Search for the cell housing the specified text and yield its [x, y] center coordinate. 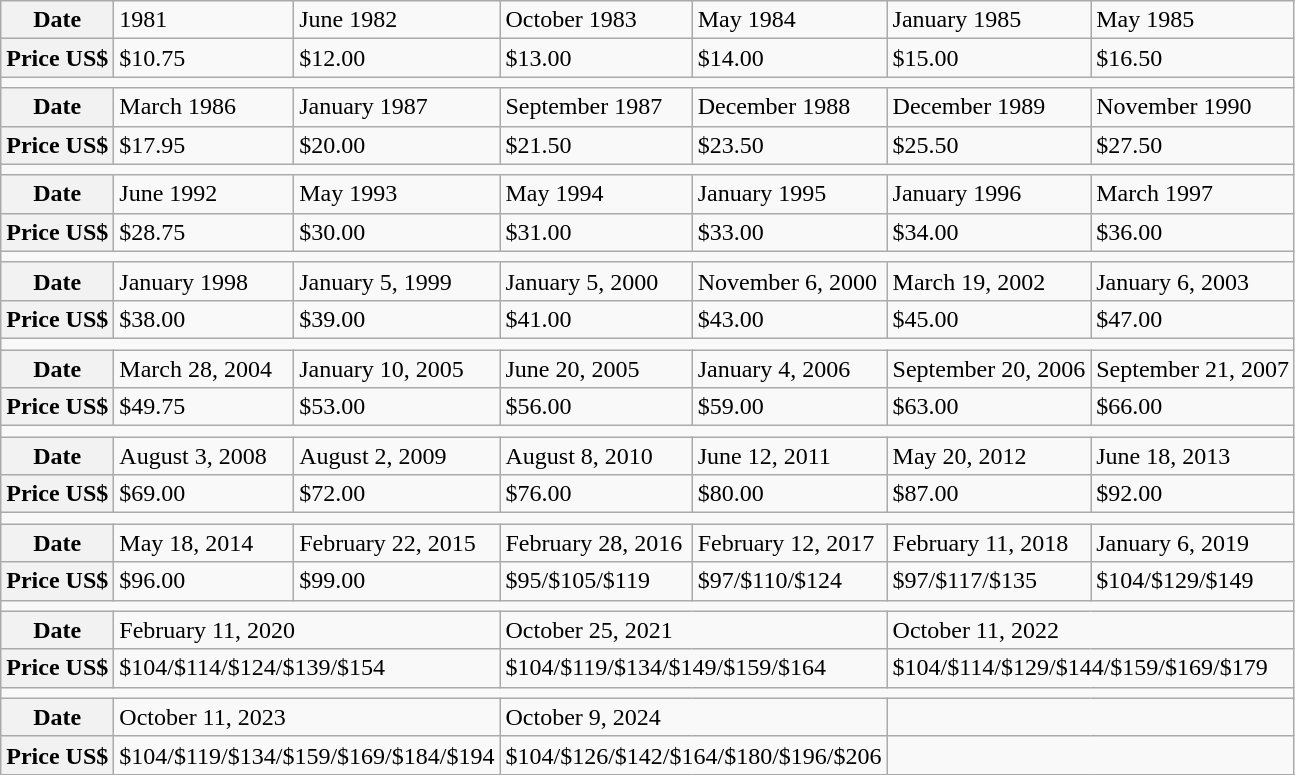
October 11, 2023 [307, 717]
November 1990 [1193, 107]
$41.00 [596, 319]
$25.50 [989, 145]
March 19, 2002 [989, 281]
June 12, 2011 [790, 456]
$39.00 [397, 319]
March 28, 2004 [204, 369]
August 2, 2009 [397, 456]
$53.00 [397, 407]
January 1998 [204, 281]
$38.00 [204, 319]
1981 [204, 20]
January 4, 2006 [790, 369]
$56.00 [596, 407]
February 12, 2017 [790, 543]
$92.00 [1193, 494]
$63.00 [989, 407]
$43.00 [790, 319]
$13.00 [596, 58]
February 11, 2018 [989, 543]
$104/$119/$134/$159/$169/$184/$194 [307, 755]
$10.75 [204, 58]
March 1986 [204, 107]
$16.50 [1193, 58]
$99.00 [397, 581]
January 1985 [989, 20]
January 6, 2019 [1193, 543]
January 10, 2005 [397, 369]
$80.00 [790, 494]
October 11, 2022 [1090, 630]
$30.00 [397, 232]
March 1997 [1193, 194]
$49.75 [204, 407]
$104/$114/$129/$144/$159/$169/$179 [1090, 668]
$97/$117/$135 [989, 581]
$104/$129/$149 [1193, 581]
June 18, 2013 [1193, 456]
January 6, 2003 [1193, 281]
$104/$119/$134/$149/$159/$164 [694, 668]
September 20, 2006 [989, 369]
$95/$105/$119 [596, 581]
October 25, 2021 [694, 630]
January 5, 1999 [397, 281]
$28.75 [204, 232]
August 3, 2008 [204, 456]
$31.00 [596, 232]
$76.00 [596, 494]
June 1992 [204, 194]
May 1993 [397, 194]
June 1982 [397, 20]
$87.00 [989, 494]
October 9, 2024 [694, 717]
$21.50 [596, 145]
$33.00 [790, 232]
$96.00 [204, 581]
May 1994 [596, 194]
$15.00 [989, 58]
$20.00 [397, 145]
December 1988 [790, 107]
January 1995 [790, 194]
June 20, 2005 [596, 369]
$66.00 [1193, 407]
May 1984 [790, 20]
January 1996 [989, 194]
January 5, 2000 [596, 281]
$47.00 [1193, 319]
February 28, 2016 [596, 543]
$36.00 [1193, 232]
$17.95 [204, 145]
$45.00 [989, 319]
$69.00 [204, 494]
May 1985 [1193, 20]
$12.00 [397, 58]
$34.00 [989, 232]
$72.00 [397, 494]
May 18, 2014 [204, 543]
August 8, 2010 [596, 456]
$104/$126/$142/$164/$180/$196/$206 [694, 755]
December 1989 [989, 107]
$14.00 [790, 58]
February 22, 2015 [397, 543]
September 1987 [596, 107]
$23.50 [790, 145]
$104/$114/$124/$139/$154 [307, 668]
February 11, 2020 [307, 630]
$59.00 [790, 407]
October 1983 [596, 20]
$27.50 [1193, 145]
$97/$110/$124 [790, 581]
May 20, 2012 [989, 456]
November 6, 2000 [790, 281]
January 1987 [397, 107]
September 21, 2007 [1193, 369]
